Locate the cell with the specified text and output its [X, Y] center coordinate. 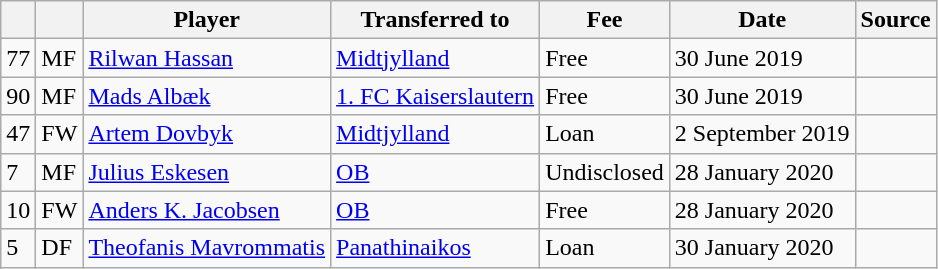
Panathinaikos [436, 248]
Rilwan Hassan [207, 58]
30 January 2020 [762, 248]
Theofanis Mavrommatis [207, 248]
Fee [605, 20]
Anders K. Jacobsen [207, 210]
DF [60, 248]
Date [762, 20]
Transferred to [436, 20]
Artem Dovbyk [207, 134]
Source [896, 20]
47 [18, 134]
2 September 2019 [762, 134]
10 [18, 210]
5 [18, 248]
7 [18, 172]
Mads Albæk [207, 96]
90 [18, 96]
1. FC Kaiserslautern [436, 96]
Undisclosed [605, 172]
77 [18, 58]
Player [207, 20]
Julius Eskesen [207, 172]
